Return (x, y) of the center of cell containing provided text 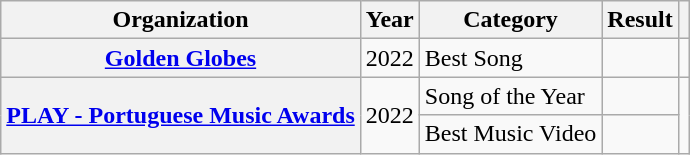
Organization (181, 20)
Category (510, 20)
Best Music Video (510, 134)
Result (640, 20)
Golden Globes (181, 58)
Best Song (510, 58)
Song of the Year (510, 96)
PLAY - Portuguese Music Awards (181, 115)
Year (390, 20)
